Pinpoint the cell where the given text exists, returning its [x, y] midpoint coordinate. 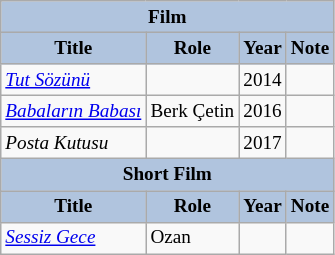
Babaların Babası [74, 111]
Sessiz Gece [74, 238]
Film [168, 17]
2014 [263, 80]
2016 [263, 111]
Ozan [192, 238]
Berk Çetin [192, 111]
Tut Sözünü [74, 80]
Short Film [168, 175]
2017 [263, 143]
Posta Kutusu [74, 143]
